Provide the [x, y] coordinate of the cell's center where the given text is located.  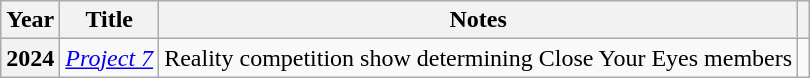
2024 [30, 58]
Year [30, 20]
Reality competition show determining Close Your Eyes members [478, 58]
Title [110, 20]
Notes [478, 20]
Project 7 [110, 58]
